Extract the [x, y] coordinate from the center of the cell holding the provided text.  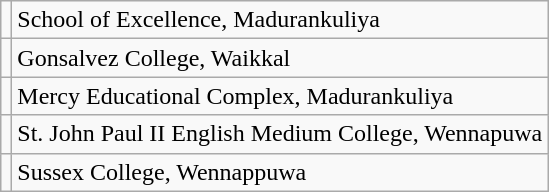
School of Excellence, Madurankuliya [280, 20]
Mercy Educational Complex, Madurankuliya [280, 96]
Gonsalvez College, Waikkal [280, 58]
St. John Paul II English Medium College, Wennapuwa [280, 134]
Sussex College, Wennappuwa [280, 172]
